Capture the cell that displays the provided text and extract its [x, y] central coordinate. 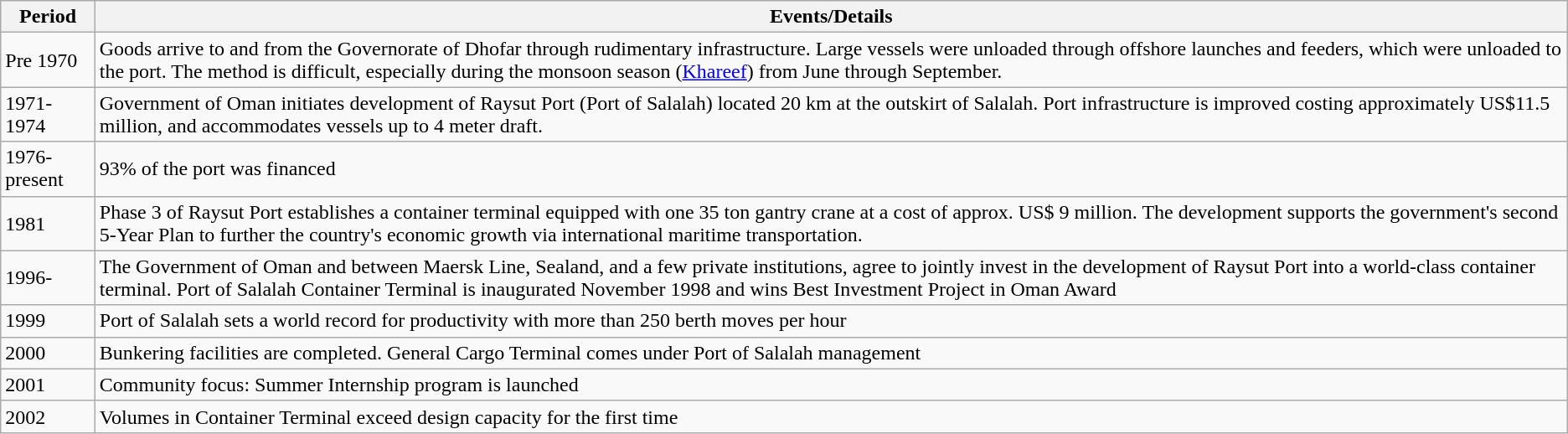
2000 [48, 353]
Period [48, 17]
1971-1974 [48, 114]
Volumes in Container Terminal exceed design capacity for the first time [831, 416]
1996- [48, 278]
Community focus: Summer Internship program is launched [831, 385]
Events/Details [831, 17]
2001 [48, 385]
Pre 1970 [48, 60]
1976-present [48, 169]
Bunkering facilities are completed. General Cargo Terminal comes under Port of Salalah management [831, 353]
93% of the port was financed [831, 169]
1999 [48, 321]
1981 [48, 223]
Port of Salalah sets a world record for productivity with more than 250 berth moves per hour [831, 321]
2002 [48, 416]
